Scan for the cell matching the given text and deliver its (x, y) coordinate at center. 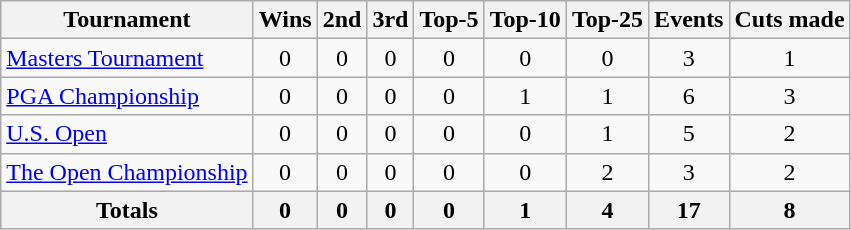
Top-25 (607, 20)
2nd (342, 20)
U.S. Open (127, 134)
5 (689, 134)
3rd (390, 20)
8 (790, 210)
Top-10 (525, 20)
Top-5 (449, 20)
17 (689, 210)
Wins (285, 20)
4 (607, 210)
Masters Tournament (127, 58)
Events (689, 20)
6 (689, 96)
Totals (127, 210)
The Open Championship (127, 172)
Cuts made (790, 20)
Tournament (127, 20)
PGA Championship (127, 96)
